Provide the (X, Y) coordinate of the cell's center where the given text is located.  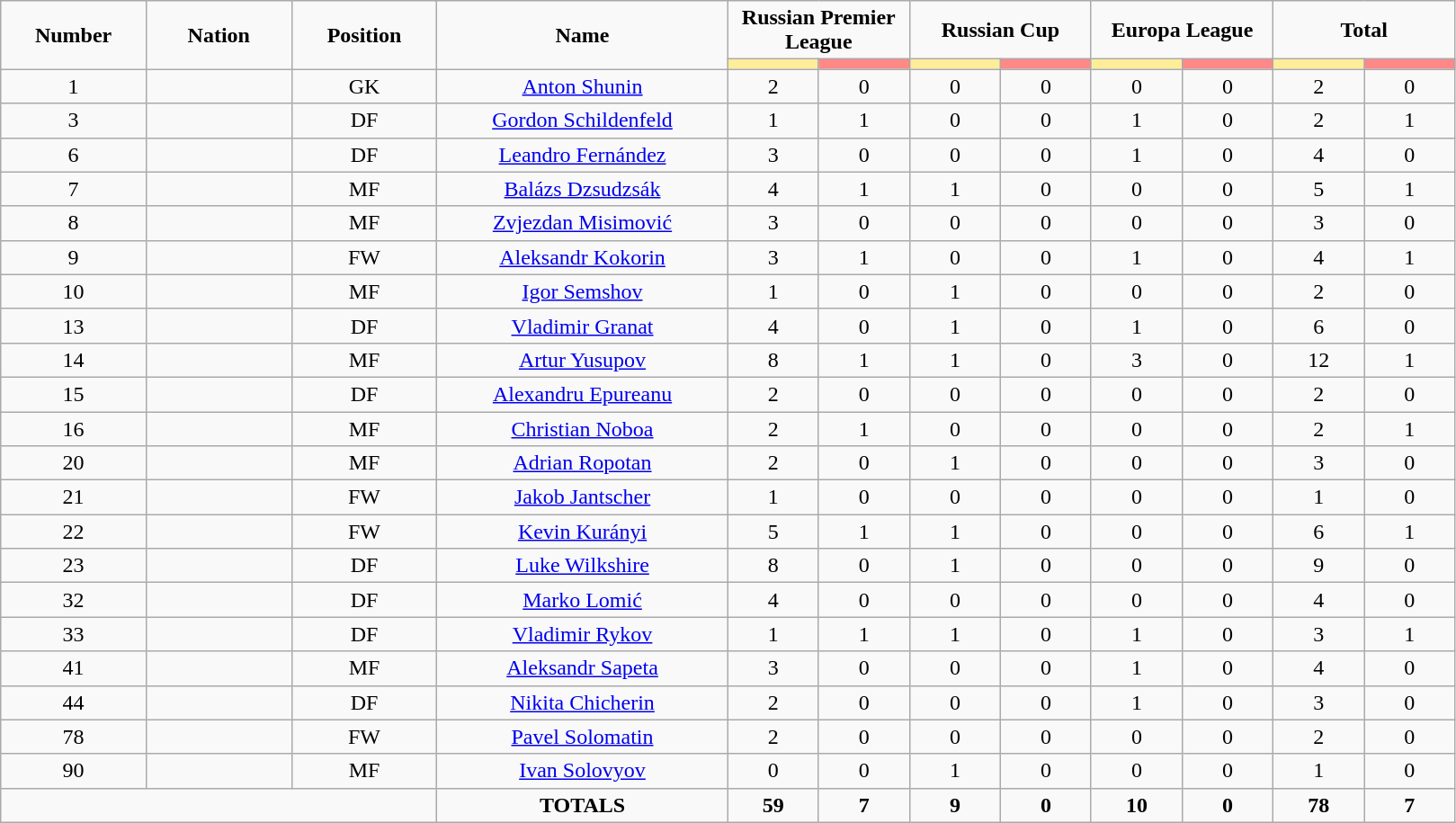
Russian Premier League (818, 31)
Adrian Ropotan (583, 463)
20 (74, 463)
Aleksandr Kokorin (583, 257)
Artur Yusupov (583, 360)
Luke Wilkshire (583, 566)
Nikita Chicherin (583, 702)
15 (74, 394)
Vladimir Granat (583, 326)
14 (74, 360)
33 (74, 634)
13 (74, 326)
Aleksandr Sapeta (583, 668)
Christian Noboa (583, 429)
Balázs Dzsudzsák (583, 189)
59 (773, 805)
90 (74, 771)
Position (364, 35)
Ivan Solovyov (583, 771)
Marko Lomić (583, 600)
22 (74, 532)
Nation (219, 35)
Kevin Kurányi (583, 532)
Gordon Schildenfeld (583, 121)
32 (74, 600)
TOTALS (583, 805)
21 (74, 497)
Pavel Solomatin (583, 737)
Name (583, 35)
Zvjezdan Misimović (583, 223)
Russian Cup (1000, 31)
44 (74, 702)
GK (364, 86)
Igor Semshov (583, 291)
Total (1364, 31)
Vladimir Rykov (583, 634)
Leandro Fernández (583, 155)
41 (74, 668)
Anton Shunin (583, 86)
Alexandru Epureanu (583, 394)
Europa League (1182, 31)
Number (74, 35)
23 (74, 566)
Jakob Jantscher (583, 497)
12 (1318, 360)
16 (74, 429)
